Return (X, Y) of the center of cell containing provided text 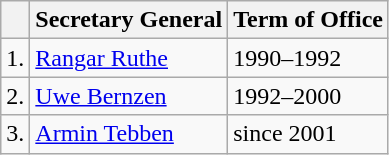
Rangar Ruthe (129, 58)
1992–2000 (308, 96)
1. (16, 58)
Secretary General (129, 20)
since 2001 (308, 134)
2. (16, 96)
Uwe Bernzen (129, 96)
1990–1992 (308, 58)
3. (16, 134)
Term of Office (308, 20)
Armin Tebben (129, 134)
